Locate the cell with the specified text and output its [x, y] center coordinate. 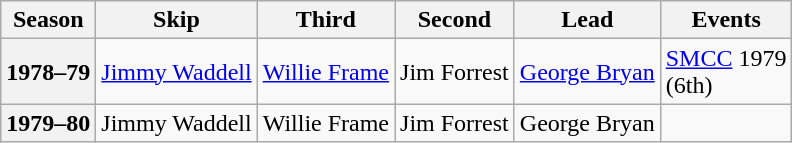
Events [726, 20]
1978–79 [48, 72]
Second [455, 20]
Skip [176, 20]
Lead [587, 20]
1979–80 [48, 123]
SMCC 1979 (6th) [726, 72]
Season [48, 20]
Third [326, 20]
